Identify which cell holds the provided text, then report its (X, Y) central coordinate. 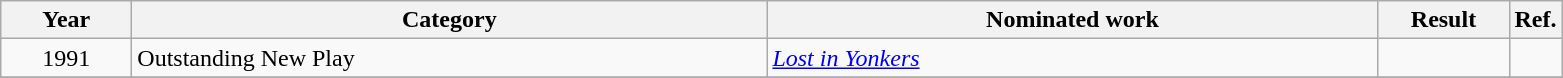
Result (1444, 20)
Ref. (1536, 20)
Outstanding New Play (450, 58)
Year (66, 20)
1991 (66, 58)
Lost in Yonkers (1072, 58)
Category (450, 20)
Nominated work (1072, 20)
